Locate the cell with the specified text and output its (x, y) center coordinate. 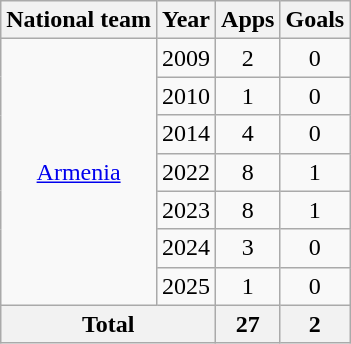
27 (248, 324)
2014 (186, 134)
Goals (315, 20)
2025 (186, 286)
Armenia (79, 172)
2024 (186, 248)
National team (79, 20)
3 (248, 248)
Total (108, 324)
2022 (186, 172)
2009 (186, 58)
4 (248, 134)
Year (186, 20)
Apps (248, 20)
2023 (186, 210)
2010 (186, 96)
